Output the (X, Y) coordinate of the center of the cell containing the given text.  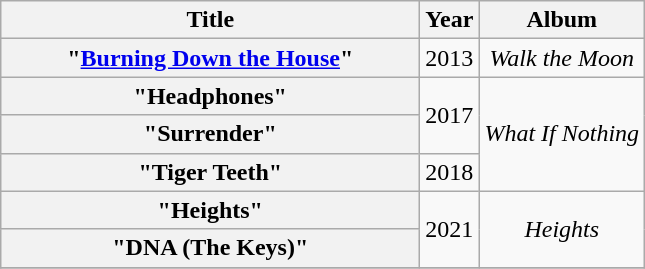
"Surrender" (210, 134)
Heights (562, 229)
2021 (450, 229)
Album (562, 20)
What If Nothing (562, 134)
Year (450, 20)
"Burning Down the House" (210, 58)
2017 (450, 115)
2013 (450, 58)
"DNA (The Keys)" (210, 248)
Title (210, 20)
Walk the Moon (562, 58)
"Tiger Teeth" (210, 172)
2018 (450, 172)
"Headphones" (210, 96)
"Heights" (210, 210)
